Return (X, Y) of the center of cell containing provided text 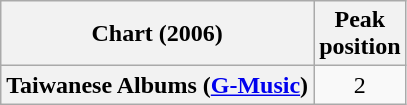
Taiwanese Albums (G-Music) (158, 85)
Chart (2006) (158, 34)
2 (360, 85)
Peakposition (360, 34)
